From the cell containing the given text, extract its center point as [X, Y] coordinate. 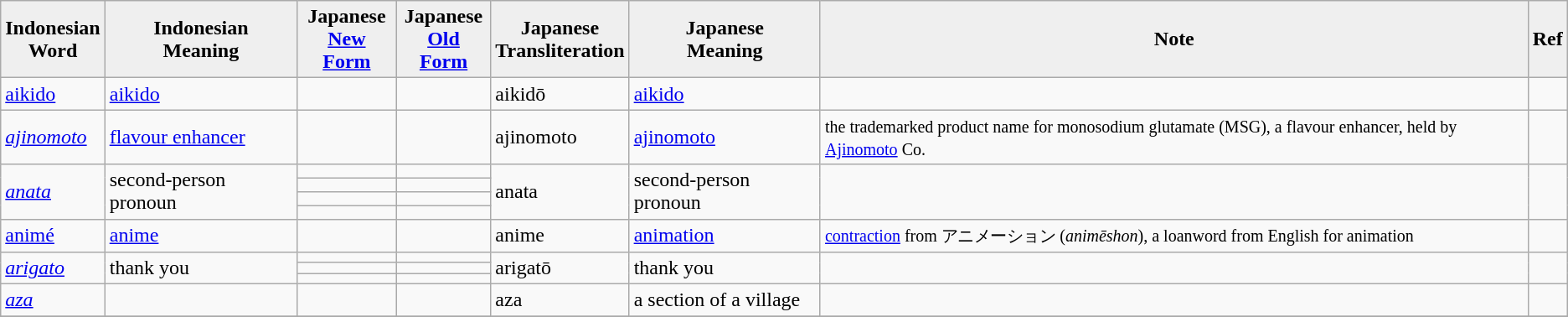
Japanese Transliteration [560, 39]
arigatō [560, 268]
Japanese Meaning [725, 39]
arigato [53, 268]
contraction from アニメーション (animēshon), a loanword from English for animation [1174, 236]
Japanese Old Form [444, 39]
Japanese New Form [347, 39]
flavour enhancer [201, 138]
the trademarked product name for monosodium glutamate (MSG), a flavour enhancer, held by Ajinomoto Co. [1174, 138]
Note [1174, 39]
Indonesian Meaning [201, 39]
aikidō [560, 94]
a section of a village [725, 300]
Indonesian Word [53, 39]
Ref [1548, 39]
animé [53, 236]
animation [725, 236]
